Detect which cell encompasses the target text, then output its [X, Y] center coordinate. 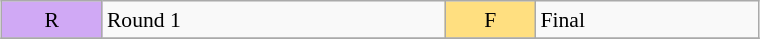
Final [648, 20]
F [490, 20]
R [52, 20]
Round 1 [274, 20]
